Capture the cell that displays the provided text and extract its (x, y) central coordinate. 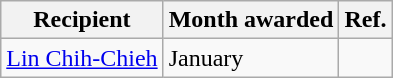
January (251, 58)
Lin Chih-Chieh (82, 58)
Month awarded (251, 20)
Ref. (366, 20)
Recipient (82, 20)
